Pinpoint the cell where the given text exists, returning its [X, Y] midpoint coordinate. 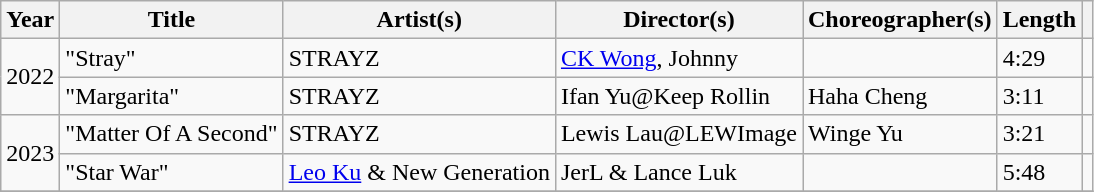
Length [1039, 20]
"Stray" [172, 58]
4:29 [1039, 58]
3:21 [1039, 134]
"Matter Of A Second" [172, 134]
Director(s) [678, 20]
Ifan Yu@Keep Rollin [678, 96]
3:11 [1039, 96]
"Margarita" [172, 96]
Leo Ku & New Generation [419, 172]
2023 [30, 153]
Year [30, 20]
Title [172, 20]
Artist(s) [419, 20]
Choreographer(s) [900, 20]
5:48 [1039, 172]
2022 [30, 77]
JerL & Lance Luk [678, 172]
Haha Cheng [900, 96]
CK Wong, Johnny [678, 58]
Winge Yu [900, 134]
Lewis Lau@LEWImage [678, 134]
"Star War" [172, 172]
